Pinpoint the cell where the given text exists, returning its (x, y) midpoint coordinate. 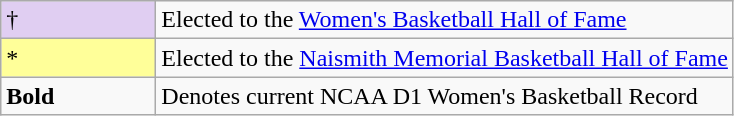
† (78, 20)
Elected to the Naismith Memorial Basketball Hall of Fame (445, 58)
Elected to the Women's Basketball Hall of Fame (445, 20)
Bold (78, 96)
Denotes current NCAA D1 Women's Basketball Record (445, 96)
* (78, 58)
